Output the [X, Y] coordinate of the center of the cell containing the given text.  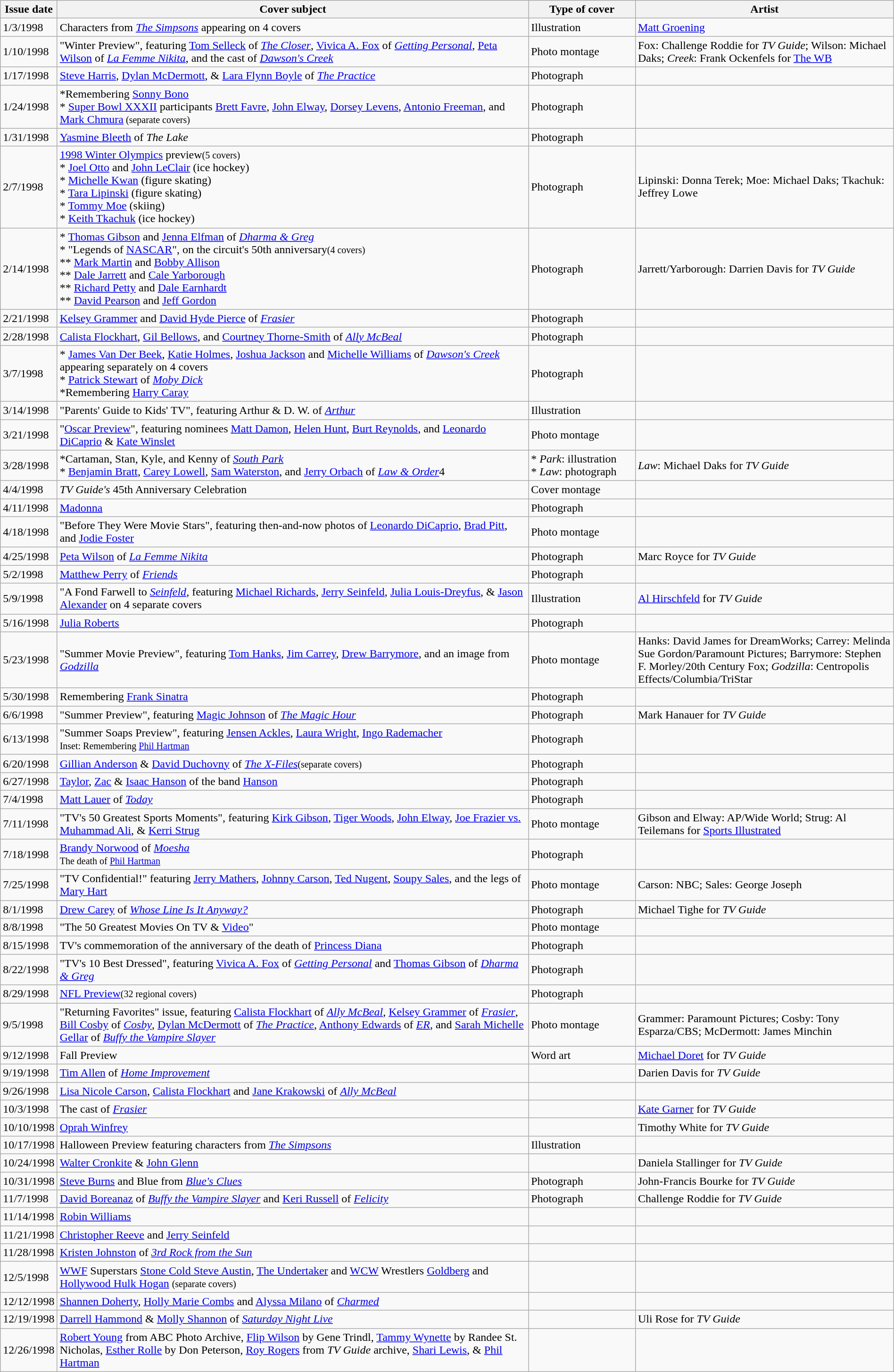
Word art [582, 1055]
Remembering Frank Sinatra [293, 697]
Matt Groening [764, 27]
Uli Rose for TV Guide [764, 1319]
6/13/1998 [29, 739]
9/12/1998 [29, 1055]
Steve Burns and Blue from Blue's Clues [293, 1181]
*Cartaman, Stan, Kyle, and Kenny of South Park* Benjamin Bratt, Carey Lowell, Sam Waterston, and Jerry Orbach of Law & Order4 [293, 466]
12/5/1998 [29, 1277]
1/24/1998 [29, 107]
8/15/1998 [29, 945]
Darrell Hammond & Molly Shannon of Saturday Night Live [293, 1319]
5/2/1998 [29, 574]
2/28/1998 [29, 336]
Michael Doret for TV Guide [764, 1055]
2/14/1998 [29, 269]
4/11/1998 [29, 508]
Taylor, Zac & Isaac Hanson of the band Hanson [293, 781]
Fall Preview [293, 1055]
Lisa Nicole Carson, Calista Flockhart and Jane Krakowski of Ally McBeal [293, 1091]
Kate Garner for TV Guide [764, 1109]
1/3/1998 [29, 27]
Type of cover [582, 9]
7/25/1998 [29, 885]
NFL Preview(32 regional covers) [293, 994]
Al Hirschfeld for TV Guide [764, 599]
Characters from The Simpsons appearing on 4 covers [293, 27]
Shannen Doherty, Holly Marie Combs and Alyssa Milano of Charmed [293, 1301]
Law: Michael Daks for TV Guide [764, 466]
Kelsey Grammer and David Hyde Pierce of Frasier [293, 318]
Issue date [29, 9]
12/26/1998 [29, 1350]
4/18/1998 [29, 532]
7/11/1998 [29, 823]
Peta Wilson of La Femme Nikita [293, 556]
3/28/1998 [29, 466]
1/10/1998 [29, 52]
"TV's 10 Best Dressed", featuring Vivica A. Fox of Getting Personal and Thomas Gibson of Dharma & Greg [293, 969]
11/7/1998 [29, 1199]
David Boreanaz of Buffy the Vampire Slayer and Keri Russell of Felicity [293, 1199]
TV Guide's 45th Anniversary Celebration [293, 490]
Cover montage [582, 490]
8/8/1998 [29, 927]
Robin Williams [293, 1217]
Brandy Norwood of MoeshaThe death of Phil Hartman [293, 854]
3/7/1998 [29, 373]
"TV Confidential!" featuring Jerry Mathers, Johnny Carson, Ted Nugent, Soupy Sales, and the legs of Mary Hart [293, 885]
8/22/1998 [29, 969]
John-Francis Bourke for TV Guide [764, 1181]
5/9/1998 [29, 599]
2/7/1998 [29, 187]
7/18/1998 [29, 854]
4/25/1998 [29, 556]
2/21/1998 [29, 318]
"Summer Preview", featuring Magic Johnson of The Magic Hour [293, 715]
8/29/1998 [29, 994]
10/10/1998 [29, 1127]
5/16/1998 [29, 623]
6/6/1998 [29, 715]
9/5/1998 [29, 1025]
Daniela Stallinger for TV Guide [764, 1163]
3/14/1998 [29, 410]
* Park: illustration* Law: photograph [582, 466]
*Remembering Sonny Bono* Super Bowl XXXII participants Brett Favre, John Elway, Dorsey Levens, Antonio Freeman, and Mark Chmura (separate covers) [293, 107]
Matthew Perry of Friends [293, 574]
"Parents' Guide to Kids' TV", featuring Arthur & D. W. of Arthur [293, 410]
5/30/1998 [29, 697]
"Summer Movie Preview", featuring Tom Hanks, Jim Carrey, Drew Barrymore, and an image from Godzilla [293, 660]
Oprah Winfrey [293, 1127]
12/12/1998 [29, 1301]
12/19/1998 [29, 1319]
5/23/1998 [29, 660]
9/26/1998 [29, 1091]
10/24/1998 [29, 1163]
Christopher Reeve and Jerry Seinfeld [293, 1235]
Grammer: Paramount Pictures; Cosby: Tony Esparza/CBS; McDermott: James Minchin [764, 1025]
3/21/1998 [29, 435]
Calista Flockhart, Gil Bellows, and Courtney Thorne-Smith of Ally McBeal [293, 336]
Tim Allen of Home Improvement [293, 1073]
"A Fond Farwell to Seinfeld, featuring Michael Richards, Jerry Seinfeld, Julia Louis-Dreyfus, & Jason Alexander on 4 separate covers [293, 599]
11/14/1998 [29, 1217]
Challenge Roddie for TV Guide [764, 1199]
"Summer Soaps Preview", featuring Jensen Ackles, Laura Wright, Ingo RademacherInset: Remembering Phil Hartman [293, 739]
"Oscar Preview", featuring nominees Matt Damon, Helen Hunt, Burt Reynolds, and Leonardo DiCaprio & Kate Winslet [293, 435]
Gibson and Elway: AP/Wide World; Strug: Al Teilemans for Sports Illustrated [764, 823]
1/31/1998 [29, 137]
Artist [764, 9]
Darien Davis for TV Guide [764, 1073]
"The 50 Greatest Movies On TV & Video" [293, 927]
Yasmine Bleeth of The Lake [293, 137]
Carson: NBC; Sales: George Joseph [764, 885]
7/4/1998 [29, 799]
Lipinski: Donna Terek; Moe: Michael Daks; Tkachuk: Jeffrey Lowe [764, 187]
Julia Roberts [293, 623]
Jarrett/Yarborough: Darrien Davis for TV Guide [764, 269]
11/28/1998 [29, 1253]
Gillian Anderson & David Duchovny of The X-Files(separate covers) [293, 763]
Marc Royce for TV Guide [764, 556]
Drew Carey of Whose Line Is It Anyway? [293, 909]
6/20/1998 [29, 763]
Fox: Challenge Roddie for TV Guide; Wilson: Michael Daks; Creek: Frank Ockenfels for The WB [764, 52]
Walter Cronkite & John Glenn [293, 1163]
Halloween Preview featuring characters from The Simpsons [293, 1145]
Timothy White for TV Guide [764, 1127]
Mark Hanauer for TV Guide [764, 715]
9/19/1998 [29, 1073]
Michael Tighe for TV Guide [764, 909]
Madonna [293, 508]
1/17/1998 [29, 76]
11/21/1998 [29, 1235]
10/17/1998 [29, 1145]
Cover subject [293, 9]
8/1/1998 [29, 909]
Steve Harris, Dylan McDermott, & Lara Flynn Boyle of The Practice [293, 76]
Kristen Johnston of 3rd Rock from the Sun [293, 1253]
"Before They Were Movie Stars", featuring then-and-now photos of Leonardo DiCaprio, Brad Pitt, and Jodie Foster [293, 532]
WWF Superstars Stone Cold Steve Austin, The Undertaker and WCW Wrestlers Goldberg and Hollywood Hulk Hogan (separate covers) [293, 1277]
"TV's 50 Greatest Sports Moments", featuring Kirk Gibson, Tiger Woods, John Elway, Joe Frazier vs. Muhammad Ali, & Kerri Strug [293, 823]
Matt Lauer of Today [293, 799]
The cast of Frasier [293, 1109]
4/4/1998 [29, 490]
10/3/1998 [29, 1109]
TV's commemoration of the anniversary of the death of Princess Diana [293, 945]
10/31/1998 [29, 1181]
6/27/1998 [29, 781]
